Identify which cell holds the provided text, then report its [X, Y] central coordinate. 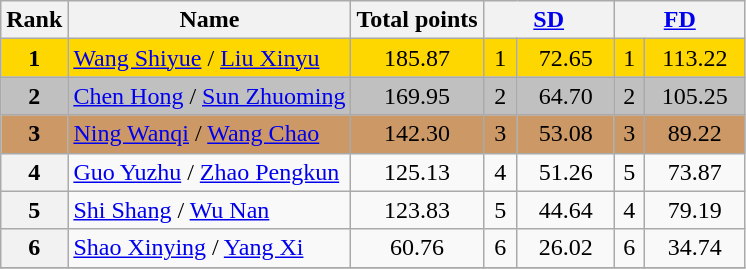
26.02 [566, 248]
123.83 [417, 210]
60.76 [417, 248]
72.65 [566, 58]
89.22 [694, 134]
Shi Shang / Wu Nan [210, 210]
142.30 [417, 134]
64.70 [566, 96]
Rank [34, 20]
185.87 [417, 58]
113.22 [694, 58]
79.19 [694, 210]
53.08 [566, 134]
169.95 [417, 96]
FD [680, 20]
Guo Yuzhu / Zhao Pengkun [210, 172]
105.25 [694, 96]
Shao Xinying / Yang Xi [210, 248]
51.26 [566, 172]
Chen Hong / Sun Zhuoming [210, 96]
73.87 [694, 172]
Ning Wanqi / Wang Chao [210, 134]
44.64 [566, 210]
Wang Shiyue / Liu Xinyu [210, 58]
Name [210, 20]
125.13 [417, 172]
SD [548, 20]
34.74 [694, 248]
Total points [417, 20]
